Detect which cell encompasses the target text, then output its (x, y) center coordinate. 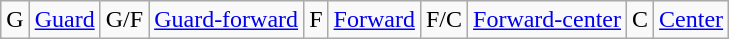
Center (692, 20)
Forward (374, 20)
Guard-forward (226, 20)
C (640, 20)
Guard (64, 20)
G (15, 20)
Forward-center (548, 20)
G/F (124, 20)
F/C (444, 20)
F (316, 20)
